Find where the given text appears and provide that cell's center as [x, y] coordinate. 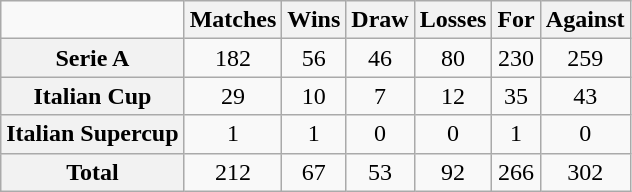
230 [516, 58]
Total [92, 172]
80 [453, 58]
7 [380, 96]
10 [314, 96]
35 [516, 96]
266 [516, 172]
92 [453, 172]
29 [233, 96]
302 [585, 172]
67 [314, 172]
Losses [453, 20]
Italian Supercup [92, 134]
Draw [380, 20]
182 [233, 58]
53 [380, 172]
56 [314, 58]
Against [585, 20]
12 [453, 96]
For [516, 20]
Italian Cup [92, 96]
Serie A [92, 58]
Matches [233, 20]
46 [380, 58]
259 [585, 58]
43 [585, 96]
212 [233, 172]
Wins [314, 20]
